Search for the cell housing the specified text and yield its [x, y] center coordinate. 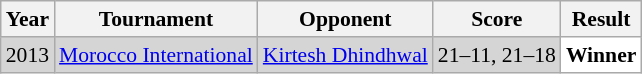
Year [28, 19]
21–11, 21–18 [497, 55]
Result [602, 19]
Morocco International [156, 55]
Opponent [346, 19]
2013 [28, 55]
Score [497, 19]
Kirtesh Dhindhwal [346, 55]
Tournament [156, 19]
Winner [602, 55]
